Pinpoint the cell where the given text exists, returning its (X, Y) midpoint coordinate. 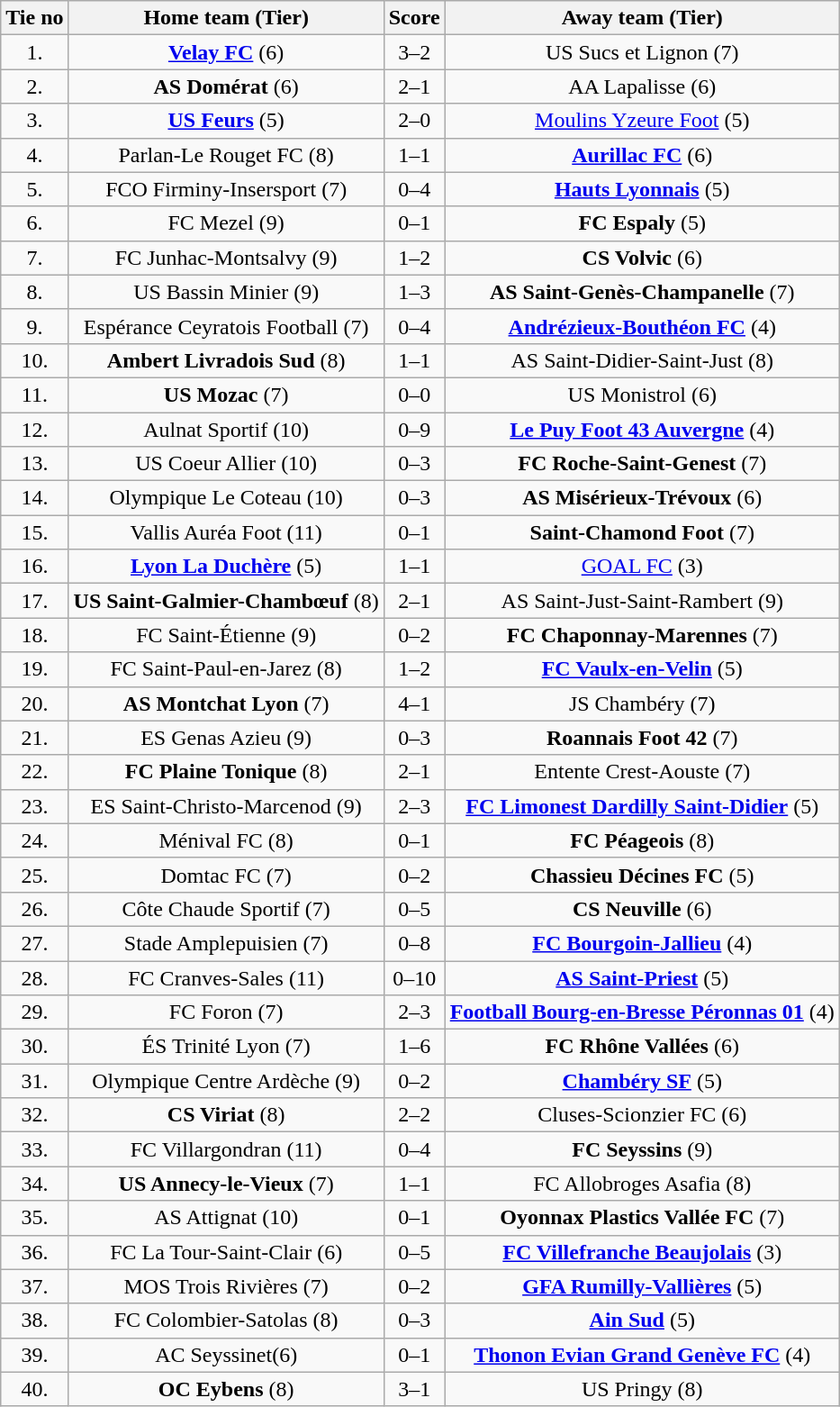
FC Allobroges Asafia (8) (642, 1184)
FC Vaulx-en-Velin (5) (642, 669)
Away team (Tier) (642, 18)
23. (34, 806)
Le Puy Foot 43 Auvergne (4) (642, 430)
Andrézieux-Bouthéon FC (4) (642, 326)
ÉS Trinité Lyon (7) (226, 1047)
Oyonnax Plastics Vallée FC (7) (642, 1218)
AS Saint-Didier-Saint-Just (8) (642, 360)
AS Montchat Lyon (7) (226, 703)
US Sucs et Lignon (7) (642, 52)
20. (34, 703)
30. (34, 1047)
2. (34, 86)
3–2 (414, 52)
US Annecy-le-Vieux (7) (226, 1184)
19. (34, 669)
1. (34, 52)
Entente Crest-Aouste (7) (642, 772)
FC Cranves-Sales (11) (226, 977)
GOAL FC (3) (642, 567)
22. (34, 772)
CS Volvic (6) (642, 258)
16. (34, 567)
FC Villargondran (11) (226, 1149)
Domtac FC (7) (226, 875)
37. (34, 1286)
FC Plaine Tonique (8) (226, 772)
11. (34, 395)
Lyon La Duchère (5) (226, 567)
FC Limonest Dardilly Saint-Didier (5) (642, 806)
9. (34, 326)
Espérance Ceyratois Football (7) (226, 326)
Score (414, 18)
2–0 (414, 121)
0–9 (414, 430)
Moulins Yzeure Foot (5) (642, 121)
FC Seyssins (9) (642, 1149)
2–2 (414, 1115)
14. (34, 498)
24. (34, 840)
OC Eybens (8) (226, 1389)
Home team (Tier) (226, 18)
3. (34, 121)
CS Viriat (8) (226, 1115)
AS Saint-Genès-Champanelle (7) (642, 292)
28. (34, 977)
4. (34, 155)
US Pringy (8) (642, 1389)
Olympique Le Coteau (10) (226, 498)
GFA Rumilly-Vallières (5) (642, 1286)
FC Chaponnay-Marennes (7) (642, 635)
Côte Chaude Sportif (7) (226, 909)
Football Bourg-en-Bresse Péronnas 01 (4) (642, 1012)
10. (34, 360)
7. (34, 258)
Aurillac FC (6) (642, 155)
FC Espaly (5) (642, 223)
38. (34, 1321)
ES Genas Azieu (9) (226, 738)
Chassieu Décines FC (5) (642, 875)
25. (34, 875)
18. (34, 635)
FC Saint-Paul-en-Jarez (8) (226, 669)
FC Bourgoin-Jallieu (4) (642, 943)
FC Foron (7) (226, 1012)
5. (34, 189)
FC Roche-Saint-Genest (7) (642, 464)
FC Saint-Étienne (9) (226, 635)
FC Mezel (9) (226, 223)
Cluses-Scionzier FC (6) (642, 1115)
Velay FC (6) (226, 52)
8. (34, 292)
33. (34, 1149)
Aulnat Sportif (10) (226, 430)
39. (34, 1355)
1–6 (414, 1047)
US Bassin Minier (9) (226, 292)
AS Misérieux-Trévoux (6) (642, 498)
29. (34, 1012)
0–8 (414, 943)
0–0 (414, 395)
34. (34, 1184)
36. (34, 1252)
FC Rhône Vallées (6) (642, 1047)
Thonon Evian Grand Genève FC (4) (642, 1355)
13. (34, 464)
Parlan-Le Rouget FC (8) (226, 155)
Ambert Livradois Sud (8) (226, 360)
CS Neuville (6) (642, 909)
15. (34, 532)
Stade Amplepuisien (7) (226, 943)
Olympique Centre Ardèche (9) (226, 1081)
Roannais Foot 42 (7) (642, 738)
AS Saint-Just-Saint-Rambert (9) (642, 601)
AA Lapalisse (6) (642, 86)
MOS Trois Rivières (7) (226, 1286)
JS Chambéry (7) (642, 703)
32. (34, 1115)
Tie no (34, 18)
Ain Sud (5) (642, 1321)
3–1 (414, 1389)
Vallis Auréa Foot (11) (226, 532)
Ménival FC (8) (226, 840)
27. (34, 943)
US Mozac (7) (226, 395)
1–3 (414, 292)
US Monistrol (6) (642, 395)
ES Saint-Christo-Marcenod (9) (226, 806)
21. (34, 738)
AS Domérat (6) (226, 86)
AS Saint-Priest (5) (642, 977)
US Coeur Allier (10) (226, 464)
Chambéry SF (5) (642, 1081)
FC Colombier-Satolas (8) (226, 1321)
12. (34, 430)
0–10 (414, 977)
6. (34, 223)
Hauts Lyonnais (5) (642, 189)
Saint-Chamond Foot (7) (642, 532)
FC Péageois (8) (642, 840)
FC Villefranche Beaujolais (3) (642, 1252)
FC Junhac-Montsalvy (9) (226, 258)
AS Attignat (10) (226, 1218)
31. (34, 1081)
FCO Firminy-Insersport (7) (226, 189)
US Saint-Galmier-Chambœuf (8) (226, 601)
40. (34, 1389)
17. (34, 601)
35. (34, 1218)
AC Seyssinet(6) (226, 1355)
26. (34, 909)
4–1 (414, 703)
US Feurs (5) (226, 121)
FC La Tour-Saint-Clair (6) (226, 1252)
